Scan for the cell matching the given text and deliver its (x, y) coordinate at center. 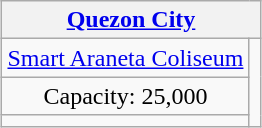
Smart Araneta Coliseum (126, 58)
Capacity: 25,000 (126, 96)
Quezon City (131, 20)
